Identify which cell holds the provided text, then report its (x, y) central coordinate. 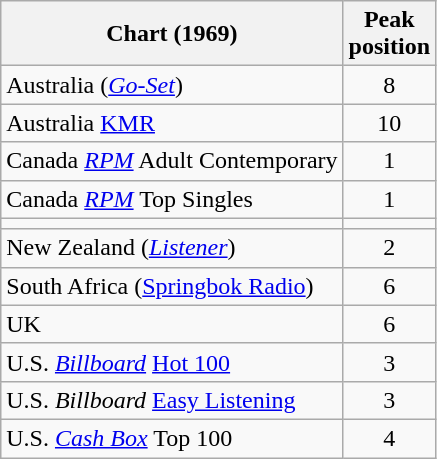
South Africa (Springbok Radio) (172, 286)
8 (389, 85)
Australia KMR (172, 123)
New Zealand (Listener) (172, 248)
U.S. Cash Box Top 100 (172, 438)
U.S. Billboard Easy Listening (172, 400)
Peakposition (389, 34)
U.S. Billboard Hot 100 (172, 362)
2 (389, 248)
Canada RPM Adult Contemporary (172, 161)
UK (172, 324)
Chart (1969) (172, 34)
Australia (Go-Set) (172, 85)
4 (389, 438)
Canada RPM Top Singles (172, 199)
10 (389, 123)
